Detect which cell encompasses the target text, then output its [X, Y] center coordinate. 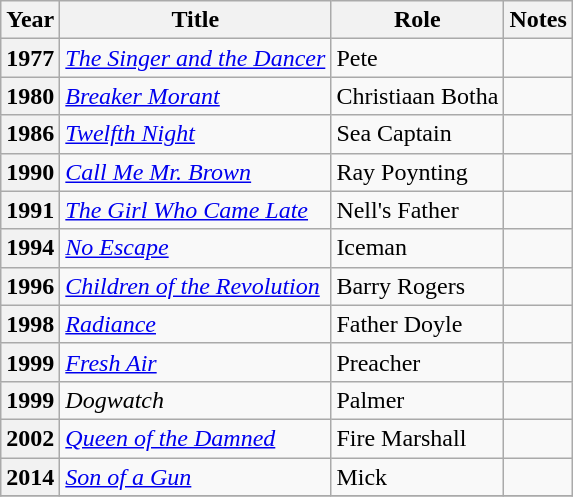
2014 [30, 477]
1991 [30, 210]
Fire Marshall [418, 438]
1980 [30, 96]
1990 [30, 172]
1977 [30, 58]
Father Doyle [418, 324]
Title [196, 20]
Role [418, 20]
The Singer and the Dancer [196, 58]
Iceman [418, 248]
Pete [418, 58]
2002 [30, 438]
1994 [30, 248]
No Escape [196, 248]
Year [30, 20]
Twelfth Night [196, 134]
Nell's Father [418, 210]
Palmer [418, 400]
Dogwatch [196, 400]
Breaker Morant [196, 96]
Son of a Gun [196, 477]
Ray Poynting [418, 172]
1996 [30, 286]
Fresh Air [196, 362]
Queen of the Damned [196, 438]
Notes [538, 20]
Mick [418, 477]
Christiaan Botha [418, 96]
1986 [30, 134]
Sea Captain [418, 134]
Barry Rogers [418, 286]
Children of the Revolution [196, 286]
The Girl Who Came Late [196, 210]
Radiance [196, 324]
Call Me Mr. Brown [196, 172]
1998 [30, 324]
Preacher [418, 362]
